Output the [X, Y] coordinate of the center of the cell containing the given text.  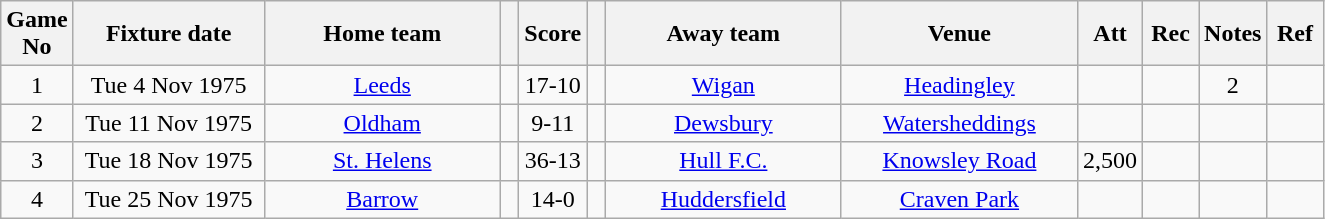
Tue 18 Nov 1975 [168, 161]
Notes [1233, 34]
Tue 25 Nov 1975 [168, 199]
Craven Park [959, 199]
Ref [1295, 34]
4 [37, 199]
9-11 [553, 123]
Fixture date [168, 34]
3 [37, 161]
Huddersfield [723, 199]
Venue [959, 34]
Dewsbury [723, 123]
Game No [37, 34]
Tue 4 Nov 1975 [168, 85]
Barrow [382, 199]
14-0 [553, 199]
Headingley [959, 85]
Knowsley Road [959, 161]
36-13 [553, 161]
Away team [723, 34]
St. Helens [382, 161]
Rec [1171, 34]
Oldham [382, 123]
1 [37, 85]
Wigan [723, 85]
Hull F.C. [723, 161]
Tue 11 Nov 1975 [168, 123]
Home team [382, 34]
Leeds [382, 85]
Att [1110, 34]
2,500 [1110, 161]
Score [553, 34]
Watersheddings [959, 123]
17-10 [553, 85]
